Scan for the cell matching the given text and deliver its (x, y) coordinate at center. 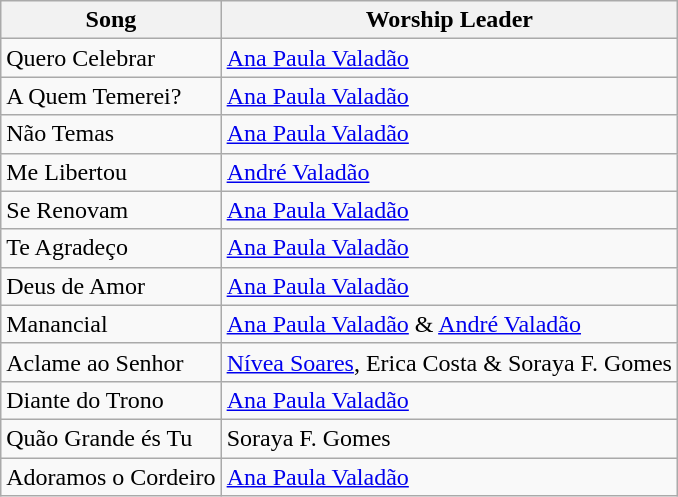
Diante do Trono (111, 400)
Quão Grande és Tu (111, 438)
Worship Leader (449, 20)
Adoramos o Cordeiro (111, 477)
Manancial (111, 324)
Te Agradeço (111, 248)
Deus de Amor (111, 286)
Nívea Soares, Erica Costa & Soraya F. Gomes (449, 362)
Quero Celebrar (111, 58)
A Quem Temerei? (111, 96)
Me Libertou (111, 172)
Se Renovam (111, 210)
Ana Paula Valadão & André Valadão (449, 324)
Não Temas (111, 134)
Soraya F. Gomes (449, 438)
Song (111, 20)
Aclame ao Senhor (111, 362)
André Valadão (449, 172)
